Identify which cell holds the provided text, then report its [x, y] central coordinate. 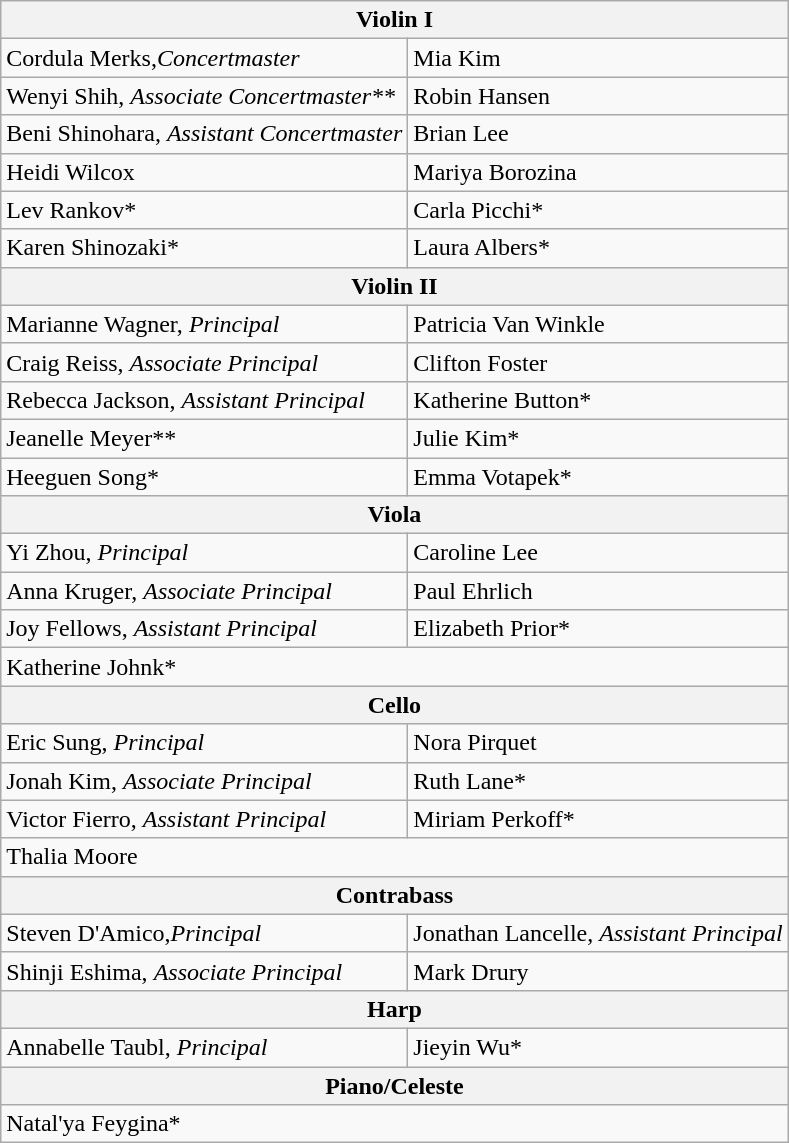
Emma Votapek* [598, 477]
Violin II [394, 286]
Katherine Button* [598, 400]
Lev Rankov* [204, 210]
Beni Shinohara, Assistant Concertmaster [204, 134]
Nora Pirquet [598, 743]
Viola [394, 515]
Natal'ya Feygina* [394, 1124]
Jeanelle Meyer** [204, 438]
Katherine Johnk* [394, 667]
Cello [394, 705]
Mark Drury [598, 971]
Shinji Eshima, Associate Principal [204, 971]
Contrabass [394, 895]
Steven D'Amico,Principal [204, 933]
Violin I [394, 20]
Heidi Wilcox [204, 172]
Paul Ehrlich [598, 591]
Mariya Borozina [598, 172]
Rebecca Jackson, Assistant Principal [204, 400]
Laura Albers* [598, 248]
Mia Kim [598, 58]
Marianne Wagner, Principal [204, 324]
Annabelle Taubl, Principal [204, 1047]
Robin Hansen [598, 96]
Wenyi Shih, Associate Concertmaster** [204, 96]
Heeguen Song* [204, 477]
Victor Fierro, Assistant Principal [204, 819]
Yi Zhou, Principal [204, 553]
Piano/Celeste [394, 1085]
Anna Kruger, Associate Principal [204, 591]
Jieyin Wu* [598, 1047]
Brian Lee [598, 134]
Thalia Moore [394, 857]
Karen Shinozaki* [204, 248]
Joy Fellows, Assistant Principal [204, 629]
Harp [394, 1009]
Caroline Lee [598, 553]
Miriam Perkoff* [598, 819]
Patricia Van Winkle [598, 324]
Clifton Foster [598, 362]
Jonah Kim, Associate Principal [204, 781]
Carla Picchi* [598, 210]
Ruth Lane* [598, 781]
Eric Sung, Principal [204, 743]
Jonathan Lancelle, Assistant Principal [598, 933]
Julie Kim* [598, 438]
Cordula Merks,Concertmaster [204, 58]
Elizabeth Prior* [598, 629]
Craig Reiss, Associate Principal [204, 362]
